Pinpoint the cell where the given text exists, returning its (x, y) midpoint coordinate. 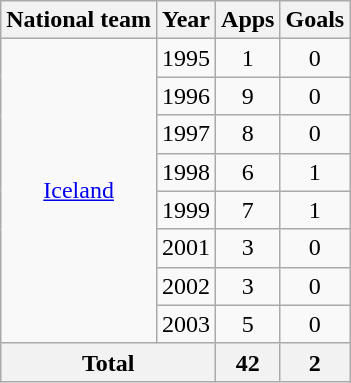
Iceland (79, 191)
1999 (186, 210)
42 (248, 362)
1997 (186, 134)
5 (248, 324)
National team (79, 20)
2 (315, 362)
1998 (186, 172)
2002 (186, 286)
1995 (186, 58)
Goals (315, 20)
2001 (186, 248)
Year (186, 20)
Apps (248, 20)
8 (248, 134)
7 (248, 210)
6 (248, 172)
2003 (186, 324)
Total (108, 362)
9 (248, 96)
1996 (186, 96)
